Pinpoint the cell where the given text exists, returning its [x, y] midpoint coordinate. 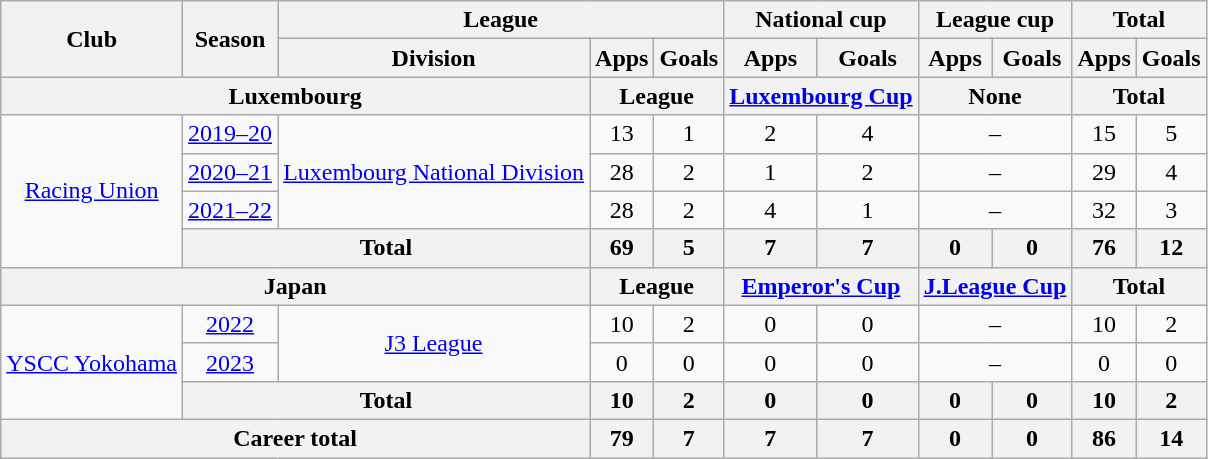
Division [434, 58]
Japan [296, 286]
Emperor's Cup [821, 286]
29 [1104, 172]
69 [622, 248]
2020–21 [230, 172]
76 [1104, 248]
Season [230, 39]
79 [622, 438]
Club [92, 39]
2021–22 [230, 210]
12 [1171, 248]
J3 League [434, 343]
Luxembourg Cup [821, 96]
National cup [821, 20]
YSCC Yokohama [92, 362]
2019–20 [230, 134]
32 [1104, 210]
J.League Cup [995, 286]
None [995, 96]
15 [1104, 134]
Luxembourg National Division [434, 172]
Luxembourg [296, 96]
86 [1104, 438]
Racing Union [92, 191]
Career total [296, 438]
14 [1171, 438]
2022 [230, 324]
League cup [995, 20]
2023 [230, 362]
3 [1171, 210]
13 [622, 134]
